Locate the cell with the specified text and output its [X, Y] center coordinate. 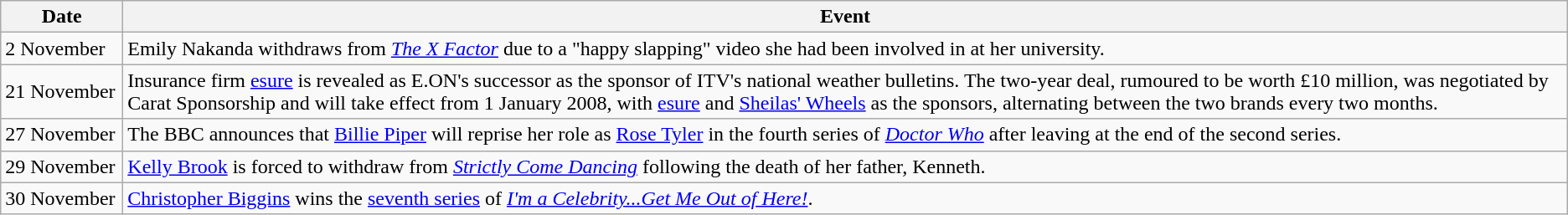
27 November [62, 135]
Emily Nakanda withdraws from The X Factor due to a "happy slapping" video she had been involved in at her university. [845, 49]
29 November [62, 166]
Christopher Biggins wins the seventh series of I'm a Celebrity...Get Me Out of Here!. [845, 198]
Kelly Brook is forced to withdraw from Strictly Come Dancing following the death of her father, Kenneth. [845, 166]
21 November [62, 92]
30 November [62, 198]
Date [62, 17]
Event [845, 17]
2 November [62, 49]
